Capture the cell that displays the provided text and extract its (X, Y) central coordinate. 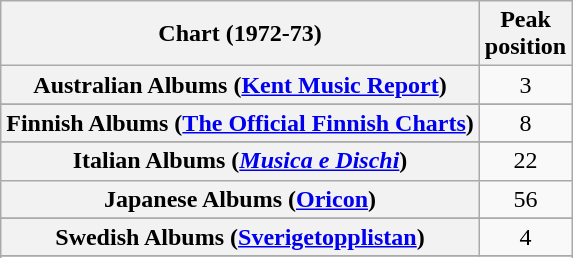
Chart (1972-73) (240, 34)
56 (525, 199)
4 (525, 237)
Finnish Albums (The Official Finnish Charts) (240, 123)
3 (525, 85)
Australian Albums (Kent Music Report) (240, 85)
Italian Albums (Musica e Dischi) (240, 161)
22 (525, 161)
Peak position (525, 34)
8 (525, 123)
Swedish Albums (Sverigetopplistan) (240, 237)
Japanese Albums (Oricon) (240, 199)
